Output the [x, y] coordinate of the center of the cell containing the given text.  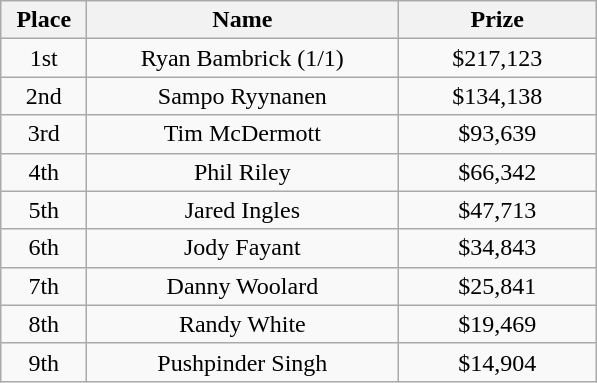
2nd [44, 96]
8th [44, 324]
$34,843 [498, 248]
$47,713 [498, 210]
Jody Fayant [242, 248]
Prize [498, 20]
$14,904 [498, 362]
Place [44, 20]
Danny Woolard [242, 286]
$93,639 [498, 134]
4th [44, 172]
Randy White [242, 324]
$25,841 [498, 286]
3rd [44, 134]
Pushpinder Singh [242, 362]
$134,138 [498, 96]
6th [44, 248]
9th [44, 362]
Sampo Ryynanen [242, 96]
Tim McDermott [242, 134]
$217,123 [498, 58]
Ryan Bambrick (1/1) [242, 58]
5th [44, 210]
Phil Riley [242, 172]
$19,469 [498, 324]
1st [44, 58]
$66,342 [498, 172]
7th [44, 286]
Name [242, 20]
Jared Ingles [242, 210]
